Return the (X, Y) coordinate for the center point of the cell that contains the specified text.  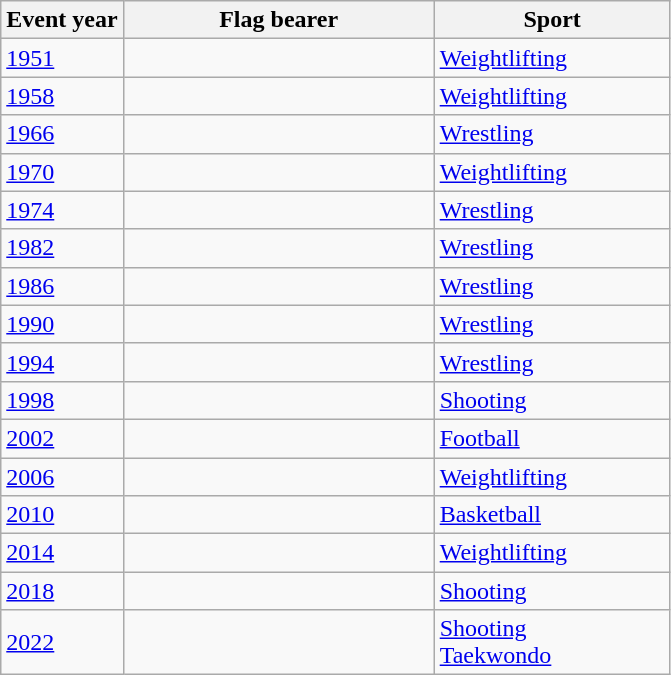
1951 (62, 58)
Event year (62, 20)
1958 (62, 96)
2010 (62, 515)
1970 (62, 172)
Sport (552, 20)
ShootingTaekwondo (552, 642)
1966 (62, 134)
1982 (62, 248)
Flag bearer (278, 20)
1994 (62, 362)
2022 (62, 642)
1974 (62, 210)
2018 (62, 591)
2002 (62, 438)
2014 (62, 553)
1998 (62, 400)
Football (552, 438)
2006 (62, 477)
1986 (62, 286)
Basketball (552, 515)
1990 (62, 324)
